Return (X, Y) of the center of cell containing provided text 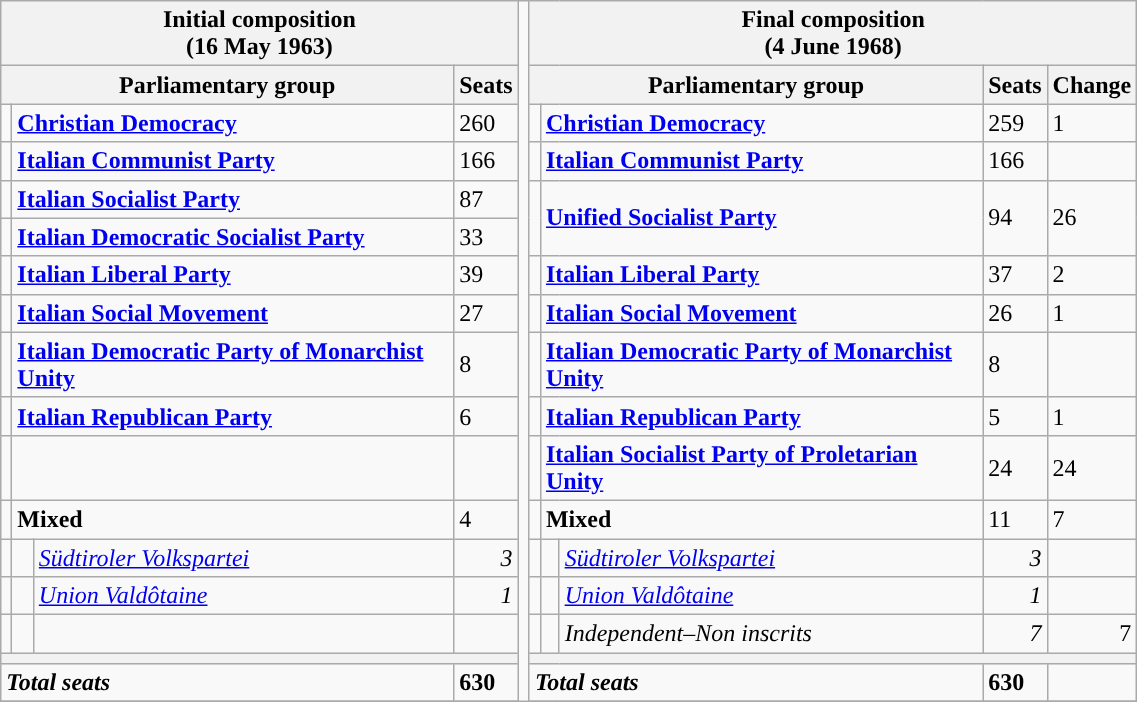
259 (1015, 123)
94 (1015, 218)
2 (1092, 275)
6 (486, 416)
87 (486, 199)
Italian Socialist Party (233, 199)
11 (1015, 519)
Final composition(4 June 1968) (832, 34)
33 (486, 237)
5 (1015, 416)
Independent–Non inscrits (771, 634)
4 (486, 519)
27 (486, 313)
Change (1092, 85)
Italian Socialist Party of Proletarian Unity (761, 468)
39 (486, 275)
Unified Socialist Party (761, 218)
260 (486, 123)
37 (1015, 275)
Italian Democratic Socialist Party (233, 237)
Initial composition(16 May 1963) (260, 34)
